For the text-containing cell, return its midpoint in (X, Y) coordinate format. 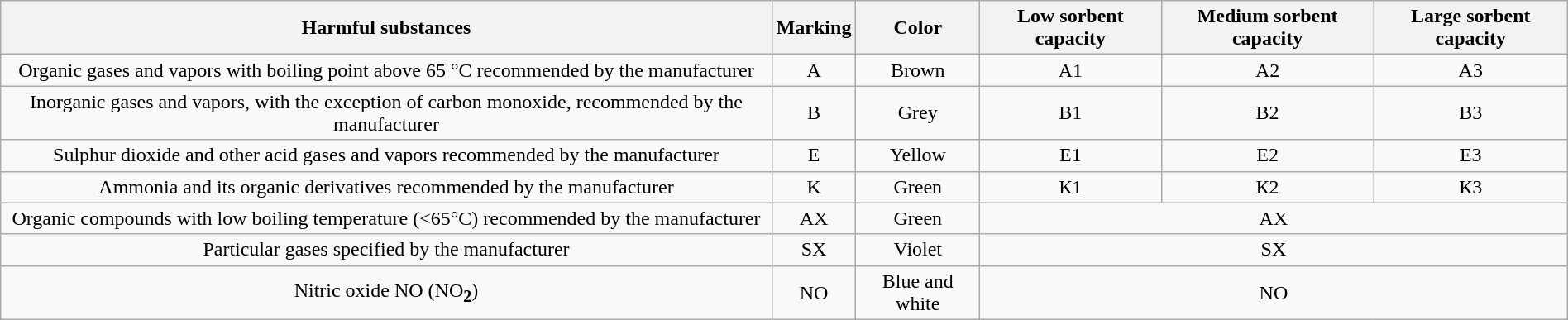
В (814, 112)
К1 (1070, 187)
A3 (1470, 70)
Organic compounds with low boiling temperature (<65°С) recommended by the manufacturer (386, 218)
Sulphur dioxide and other acid gases and vapors recommended by the manufacturer (386, 155)
Harmful substances (386, 28)
В3 (1470, 112)
Large sorbent capacity (1470, 28)
Brown (918, 70)
Particular gases specified by the manufacturer (386, 250)
Е3 (1470, 155)
Medium sorbent capacity (1267, 28)
K (814, 187)
Color (918, 28)
Organic gases and vapors with boiling point above 65 °C recommended by the manufacturer (386, 70)
Grey (918, 112)
A2 (1267, 70)
E (814, 155)
К3 (1470, 187)
Marking (814, 28)
Е2 (1267, 155)
Low sorbent capacity (1070, 28)
Violet (918, 250)
A1 (1070, 70)
В1 (1070, 112)
А (814, 70)
Inorganic gases and vapors, with the exception of carbon monoxide, recommended by the manufacturer (386, 112)
Yellow (918, 155)
Blue and white (918, 293)
Ammonia and its organic derivatives recommended by the manufacturer (386, 187)
К2 (1267, 187)
Е1 (1070, 155)
Nitric oxide NO (NO2) (386, 293)
В2 (1267, 112)
